Locate the cell with the specified text and output its [X, Y] center coordinate. 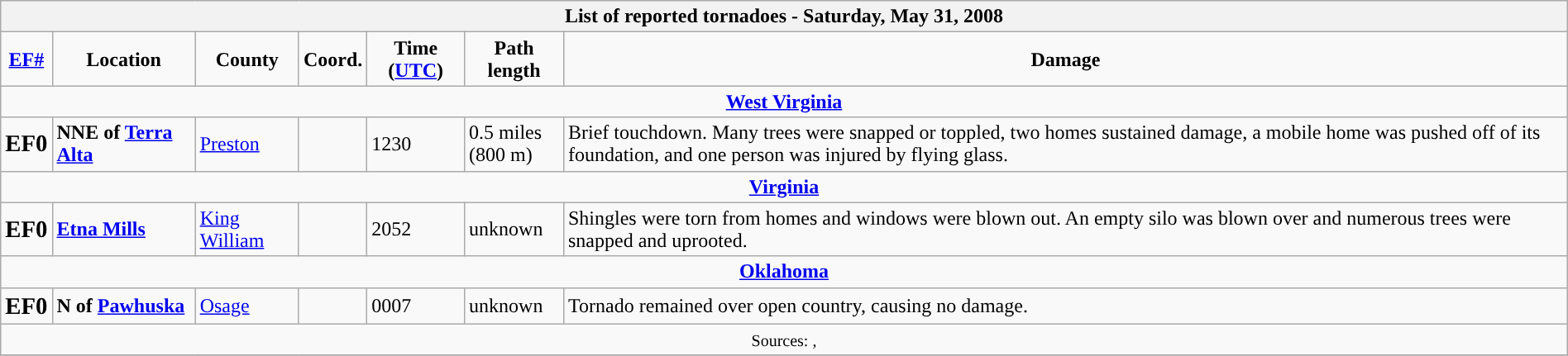
Virginia [784, 187]
West Virginia [784, 102]
EF# [26, 59]
Oklahoma [784, 272]
Tornado remained over open country, causing no damage. [1065, 306]
0.5 miles(800 m) [514, 144]
Path length [514, 59]
Damage [1065, 59]
2052 [416, 230]
List of reported tornadoes - Saturday, May 31, 2008 [784, 17]
Osage [246, 306]
County [246, 59]
Sources: , [784, 339]
Shingles were torn from homes and windows were blown out. An empty silo was blown over and numerous trees were snapped and uprooted. [1065, 230]
Etna Mills [124, 230]
Preston [246, 144]
NNE of Terra Alta [124, 144]
0007 [416, 306]
1230 [416, 144]
Location [124, 59]
N of Pawhuska [124, 306]
Coord. [332, 59]
King William [246, 230]
Time (UTC) [416, 59]
